Find where the given text appears and provide that cell's center as [X, Y] coordinate. 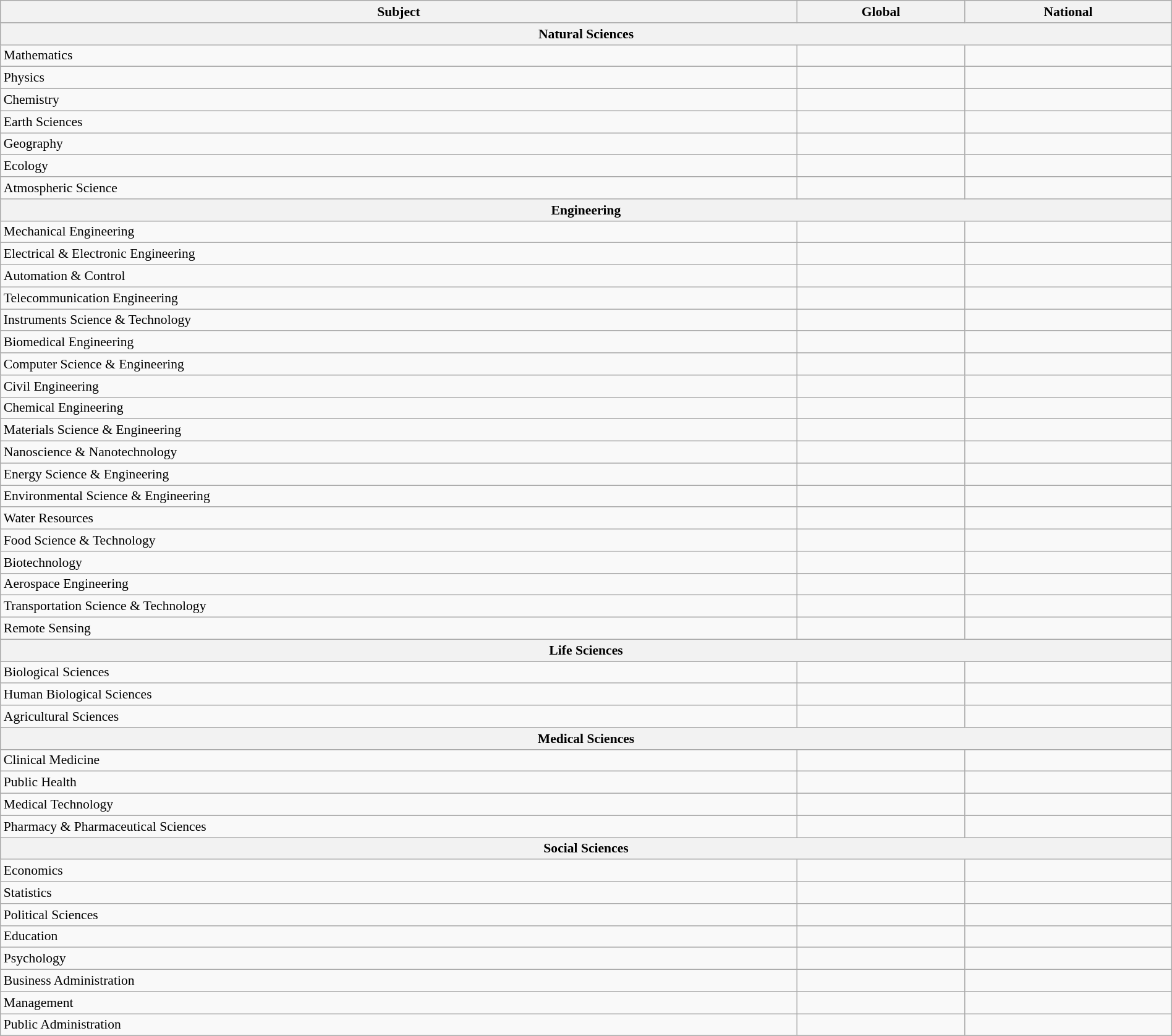
Social Sciences [586, 849]
Aerospace Engineering [399, 584]
Nanoscience & Nanotechnology [399, 452]
Remote Sensing [399, 629]
Human Biological Sciences [399, 695]
Mathematics [399, 56]
Biotechnology [399, 563]
Mechanical Engineering [399, 232]
Energy Science & Engineering [399, 474]
Psychology [399, 959]
Medical Sciences [586, 739]
Pharmacy & Pharmaceutical Sciences [399, 826]
Natural Sciences [586, 34]
Political Sciences [399, 915]
Life Sciences [586, 650]
Computer Science & Engineering [399, 364]
National [1068, 12]
Chemical Engineering [399, 408]
Electrical & Electronic Engineering [399, 254]
Chemistry [399, 100]
Food Science & Technology [399, 540]
Instruments Science & Technology [399, 320]
Education [399, 936]
Geography [399, 144]
Transportation Science & Technology [399, 606]
Water Resources [399, 519]
Automation & Control [399, 276]
Ecology [399, 166]
Biological Sciences [399, 673]
Civil Engineering [399, 386]
Economics [399, 871]
Public Health [399, 783]
Clinical Medicine [399, 760]
Agricultural Sciences [399, 716]
Engineering [586, 210]
Physics [399, 78]
Telecommunication Engineering [399, 298]
Atmospheric Science [399, 188]
Business Administration [399, 981]
Global [881, 12]
Management [399, 1003]
Materials Science & Engineering [399, 430]
Earth Sciences [399, 122]
Subject [399, 12]
Statistics [399, 893]
Biomedical Engineering [399, 342]
Medical Technology [399, 805]
Public Administration [399, 1025]
Environmental Science & Engineering [399, 496]
